Detect which cell encompasses the target text, then output its [X, Y] center coordinate. 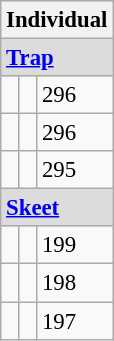
Skeet [57, 208]
Individual [57, 20]
198 [75, 283]
199 [75, 245]
295 [75, 170]
Trap [57, 58]
197 [75, 321]
